Extract the [x, y] coordinate from the center of the cell holding the provided text.  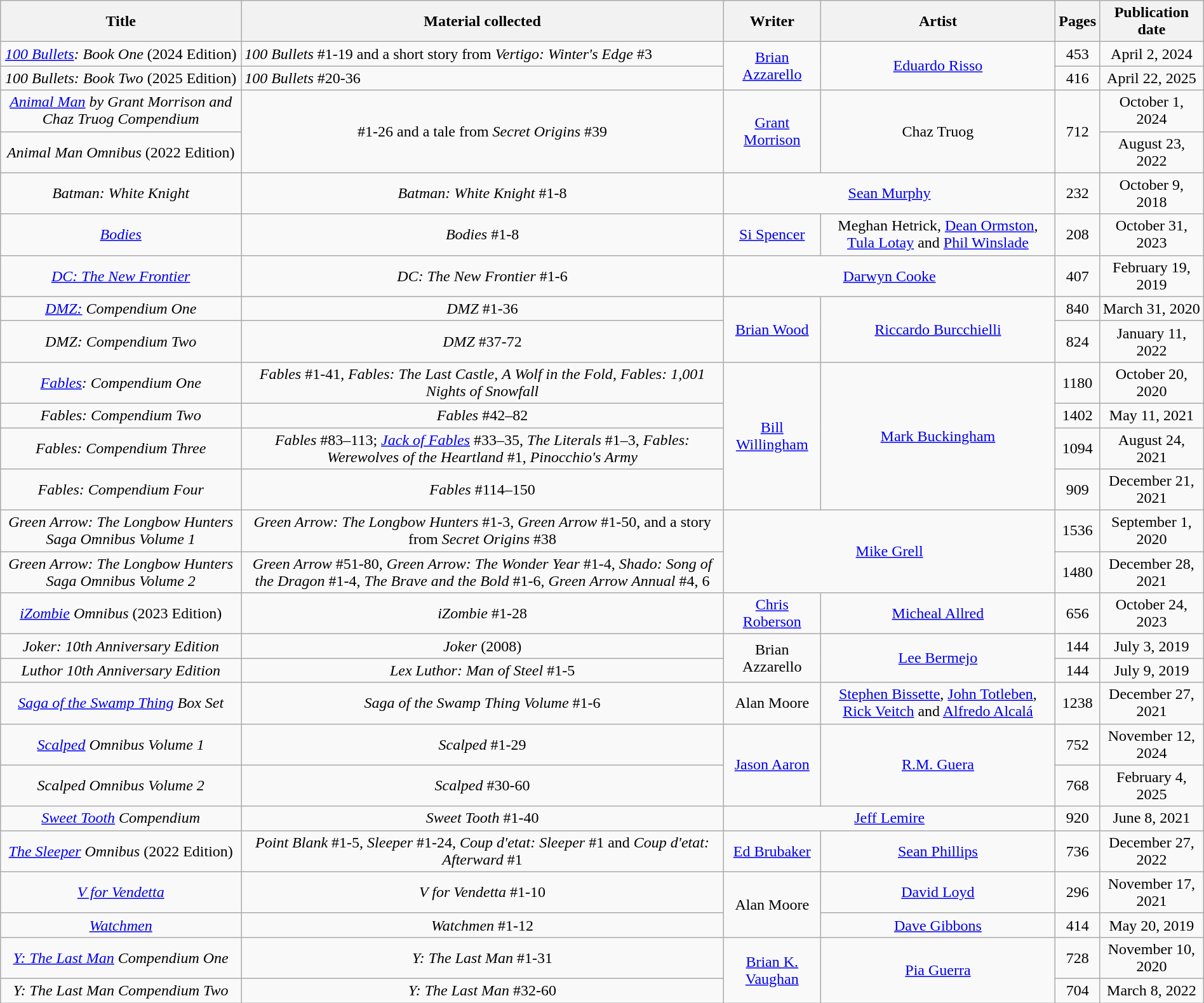
100 Bullets #1-19 and a short story from Vertigo: Winter's Edge #3 [483, 54]
Sweet Tooth #1-40 [483, 818]
Green Arrow: The Longbow Hunters Saga Omnibus Volume 1 [121, 531]
Chris Roberson [772, 613]
Pia Guerra [938, 970]
Green Arrow: The Longbow Hunters Saga Omnibus Volume 2 [121, 573]
Riccardo Burcchielli [938, 329]
iZombie Omnibus (2023 Edition) [121, 613]
Animal Man Omnibus (2022 Edition) [121, 152]
Writer [772, 22]
June 8, 2021 [1152, 818]
Ed Brubaker [772, 851]
Batman: White Knight #1-8 [483, 193]
100 Bullets: Book One (2024 Edition) [121, 54]
May 20, 2019 [1152, 925]
Y: The Last Man Compendium Two [121, 990]
296 [1078, 893]
752 [1078, 744]
Scalped #1-29 [483, 744]
Fables: Compendium Two [121, 415]
Batman: White Knight [121, 193]
Saga of the Swamp Thing Volume #1-6 [483, 703]
David Loyd [938, 893]
Y: The Last Man #32-60 [483, 990]
1094 [1078, 448]
Brian Wood [772, 329]
August 24, 2021 [1152, 448]
Mark Buckingham [938, 435]
Fables #42–82 [483, 415]
Bodies #1-8 [483, 235]
Si Spencer [772, 235]
Fables #1-41, Fables: The Last Castle, A Wolf in the Fold, Fables: 1,001 Nights of Snowfall [483, 382]
December 28, 2021 [1152, 573]
416 [1078, 78]
Fables: Compendium Three [121, 448]
Fables: Compendium Four [121, 490]
1402 [1078, 415]
Sean Murphy [889, 193]
V for Vendetta [121, 893]
Brian K. Vaughan [772, 970]
November 10, 2020 [1152, 957]
100 Bullets #20-36 [483, 78]
Chaz Truog [938, 131]
October 9, 2018 [1152, 193]
Darwyn Cooke [889, 276]
DMZ #1-36 [483, 309]
Green Arrow #51-80, Green Arrow: The Wonder Year #1-4, Shado: Song of the Dragon #1-4, The Brave and the Bold #1-6, Green Arrow Annual #4, 6 [483, 573]
824 [1078, 342]
Fables: Compendium One [121, 382]
V for Vendetta #1-10 [483, 893]
April 22, 2025 [1152, 78]
November 17, 2021 [1152, 893]
October 20, 2020 [1152, 382]
Watchmen #1-12 [483, 925]
Sean Phillips [938, 851]
232 [1078, 193]
R.M. Guera [938, 765]
December 21, 2021 [1152, 490]
736 [1078, 851]
208 [1078, 235]
DMZ #37-72 [483, 342]
Meghan Hetrick, Dean Ormston, Tula Lotay and Phil Winslade [938, 235]
Bodies [121, 235]
February 4, 2025 [1152, 786]
Bill Willingham [772, 435]
712 [1078, 131]
August 23, 2022 [1152, 152]
Fables #114–150 [483, 490]
414 [1078, 925]
September 1, 2020 [1152, 531]
1480 [1078, 573]
Point Blank #1-5, Sleeper #1-24, Coup d'etat: Sleeper #1 and Coup d'etat: Afterward #1 [483, 851]
Scalped #30-60 [483, 786]
Saga of the Swamp Thing Box Set [121, 703]
704 [1078, 990]
Jason Aaron [772, 765]
December 27, 2021 [1152, 703]
656 [1078, 613]
October 31, 2023 [1152, 235]
Artist [938, 22]
Fables #83–113; Jack of Fables #33–35, The Literals #1–3, Fables: Werewolves of the Heartland #1, Pinocchio's Army [483, 448]
The Sleeper Omnibus (2022 Edition) [121, 851]
Pages [1078, 22]
Publication date [1152, 22]
Material collected [483, 22]
DMZ: Compendium One [121, 309]
840 [1078, 309]
July 3, 2019 [1152, 646]
920 [1078, 818]
909 [1078, 490]
January 11, 2022 [1152, 342]
Lee Bermejo [938, 658]
October 1, 2024 [1152, 110]
October 24, 2023 [1152, 613]
March 31, 2020 [1152, 309]
March 8, 2022 [1152, 990]
February 19, 2019 [1152, 276]
DC: The New Frontier [121, 276]
453 [1078, 54]
728 [1078, 957]
Jeff Lemire [889, 818]
1238 [1078, 703]
407 [1078, 276]
DC: The New Frontier #1-6 [483, 276]
Y: The Last Man Compendium One [121, 957]
Eduardo Risso [938, 66]
Dave Gibbons [938, 925]
July 9, 2019 [1152, 670]
Title [121, 22]
Y: The Last Man #1-31 [483, 957]
Micheal Allred [938, 613]
768 [1078, 786]
1536 [1078, 531]
December 27, 2022 [1152, 851]
Joker (2008) [483, 646]
Scalped Omnibus Volume 2 [121, 786]
May 11, 2021 [1152, 415]
Joker: 10th Anniversary Edition [121, 646]
Watchmen [121, 925]
Mike Grell [889, 552]
Luthor 10th Anniversary Edition [121, 670]
November 12, 2024 [1152, 744]
DMZ: Compendium Two [121, 342]
iZombie #1-28 [483, 613]
Lex Luthor: Man of Steel #1-5 [483, 670]
Stephen Bissette, John Totleben, Rick Veitch and Alfredo Alcalá [938, 703]
100 Bullets: Book Two (2025 Edition) [121, 78]
#1-26 and a tale from Secret Origins #39 [483, 131]
Scalped Omnibus Volume 1 [121, 744]
Sweet Tooth Compendium [121, 818]
1180 [1078, 382]
April 2, 2024 [1152, 54]
Animal Man by Grant Morrison and Chaz Truog Compendium [121, 110]
Green Arrow: The Longbow Hunters #1-3, Green Arrow #1-50, and a story from Secret Origins #38 [483, 531]
Grant Morrison [772, 131]
